Scan for the cell matching the given text and deliver its (x, y) coordinate at center. 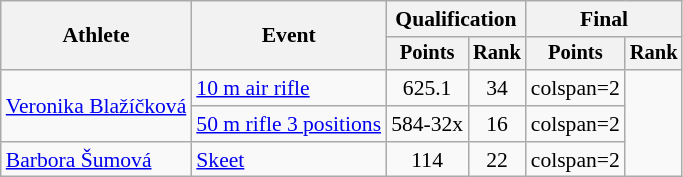
34 (497, 88)
584-32x (427, 124)
Athlete (96, 36)
16 (497, 124)
Veronika Blažíčková (96, 106)
10 m air rifle (288, 88)
Qualification (456, 19)
625.1 (427, 88)
Event (288, 36)
Final (604, 19)
50 m rifle 3 positions (288, 124)
